Extract the (X, Y) coordinate from the center of the cell holding the provided text.  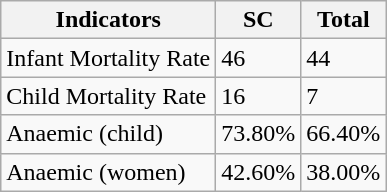
SC (258, 20)
46 (258, 58)
42.60% (258, 172)
Infant Mortality Rate (108, 58)
7 (344, 96)
38.00% (344, 172)
16 (258, 96)
73.80% (258, 134)
44 (344, 58)
66.40% (344, 134)
Anaemic (women) (108, 172)
Total (344, 20)
Child Mortality Rate (108, 96)
Indicators (108, 20)
Anaemic (child) (108, 134)
